For the text-containing cell, return its midpoint in [x, y] coordinate format. 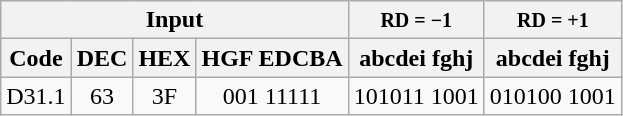
101011 1001 [416, 96]
HEX [164, 58]
Code [36, 58]
010100 1001 [552, 96]
Input [174, 20]
HGF EDCBA [272, 58]
RD = −1 [416, 20]
001 11111 [272, 96]
D31.1 [36, 96]
3F [164, 96]
RD = +1 [552, 20]
DEC [102, 58]
63 [102, 96]
